Locate the cell with the specified text and output its (X, Y) center coordinate. 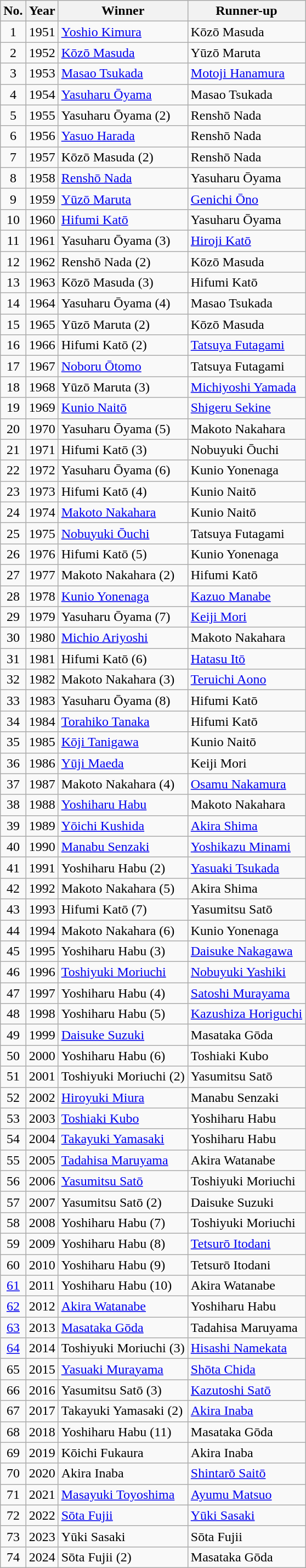
1997 (42, 993)
Sōta Fujii (2) (123, 1557)
44 (13, 931)
4 (13, 94)
33 (13, 701)
Ayumu Matsuo (246, 1494)
Yoshiharu Habu (3) (123, 951)
Yasuharu Ōyama (2) (123, 115)
Kōichi Fukaura (123, 1453)
2006 (42, 1181)
18 (13, 387)
1980 (42, 638)
1965 (42, 324)
Hisashi Namekata (246, 1348)
38 (13, 805)
63 (13, 1328)
1977 (42, 575)
2004 (42, 1139)
Kōji Tanigawa (123, 742)
Yasuharu Ōyama (5) (123, 429)
1993 (42, 909)
2021 (42, 1494)
2020 (42, 1474)
30 (13, 638)
3 (13, 74)
12 (13, 262)
72 (13, 1515)
1971 (42, 450)
13 (13, 283)
Shōta Chida (246, 1369)
Yasuaki Tsukada (246, 867)
No. (13, 11)
Toshiyuki Moriuchi (3) (123, 1348)
1962 (42, 262)
70 (13, 1474)
Yūzō Maruta (2) (123, 324)
Makoto Nakahara (6) (123, 931)
1991 (42, 867)
2 (13, 53)
Yoshiharu Habu (2) (123, 867)
2023 (42, 1536)
1964 (42, 304)
53 (13, 1118)
42 (13, 888)
Daisuke Nakagawa (246, 951)
Yoshiharu Habu (7) (123, 1223)
57 (13, 1202)
1951 (42, 32)
Yasumitsu Satō (3) (123, 1390)
1961 (42, 240)
48 (13, 1014)
1956 (42, 136)
2015 (42, 1369)
28 (13, 596)
Takayuki Yamasaki (2) (123, 1411)
67 (13, 1411)
2003 (42, 1118)
40 (13, 847)
Yoshiharu Habu (10) (123, 1286)
2009 (42, 1244)
66 (13, 1390)
Yoshio Kimura (123, 32)
Yoshiharu Habu (9) (123, 1264)
Kazuo Manabe (246, 596)
2012 (42, 1307)
Hifumi Katō (3) (123, 450)
Yoshiharu Habu (8) (123, 1244)
2019 (42, 1453)
2016 (42, 1390)
Renshō Nada (2) (123, 262)
1957 (42, 157)
1954 (42, 94)
1952 (42, 53)
1989 (42, 826)
Hatasu Itō (246, 659)
1988 (42, 805)
Makoto Nakahara (5) (123, 888)
1986 (42, 763)
60 (13, 1264)
2002 (42, 1097)
Kōzō Masuda (2) (123, 157)
74 (13, 1557)
19 (13, 408)
2014 (42, 1348)
1999 (42, 1035)
Shigeru Sekine (246, 408)
9 (13, 199)
1976 (42, 554)
Hifumi Katō (5) (123, 554)
Osamu Nakamura (246, 784)
Yoshiharu Habu (11) (123, 1432)
14 (13, 304)
Hifumi Katō (2) (123, 345)
Yasuaki Murayama (123, 1369)
Teruichi Aono (246, 680)
8 (13, 178)
Kōzō Masuda (3) (123, 283)
1963 (42, 283)
1984 (42, 721)
27 (13, 575)
2007 (42, 1202)
Yoshiharu Habu (6) (123, 1056)
1960 (42, 220)
Motoji Hanamura (246, 74)
2017 (42, 1411)
22 (13, 471)
1959 (42, 199)
Torahiko Tanaka (123, 721)
2000 (42, 1056)
1968 (42, 387)
Makoto Nakahara (3) (123, 680)
Winner (123, 11)
43 (13, 909)
1994 (42, 931)
2011 (42, 1286)
1958 (42, 178)
1992 (42, 888)
51 (13, 1077)
36 (13, 763)
31 (13, 659)
Yōichi Kushida (123, 826)
24 (13, 512)
Yasuharu Ōyama (4) (123, 304)
Makoto Nakahara (4) (123, 784)
1981 (42, 659)
1998 (42, 1014)
Michio Ariyoshi (123, 638)
49 (13, 1035)
56 (13, 1181)
52 (13, 1097)
1953 (42, 74)
73 (13, 1536)
37 (13, 784)
16 (13, 345)
2001 (42, 1077)
7 (13, 157)
64 (13, 1348)
1969 (42, 408)
1970 (42, 429)
32 (13, 680)
29 (13, 617)
26 (13, 554)
11 (13, 240)
1975 (42, 533)
1967 (42, 366)
1973 (42, 491)
Yasumitsu Satō (2) (123, 1202)
1995 (42, 951)
25 (13, 533)
Hifumi Katō (7) (123, 909)
69 (13, 1453)
Toshiyuki Moriuchi (2) (123, 1077)
Takayuki Yamasaki (123, 1139)
1987 (42, 784)
65 (13, 1369)
Hifumi Katō (4) (123, 491)
2008 (42, 1223)
17 (13, 366)
35 (13, 742)
15 (13, 324)
47 (13, 993)
1972 (42, 471)
1983 (42, 701)
21 (13, 450)
59 (13, 1244)
55 (13, 1160)
34 (13, 721)
Year (42, 11)
1978 (42, 596)
1 (13, 32)
Yoshikazu Minami (246, 847)
5 (13, 115)
1974 (42, 512)
Noboru Ōtomo (123, 366)
Kazushiza Horiguchi (246, 1014)
10 (13, 220)
1990 (42, 847)
Yoshiharu Habu (5) (123, 1014)
6 (13, 136)
Yasuharu Ōyama (7) (123, 617)
Runner-up (246, 11)
1979 (42, 617)
68 (13, 1432)
41 (13, 867)
2013 (42, 1328)
2022 (42, 1515)
2005 (42, 1160)
Kazutoshi Satō (246, 1390)
Yasuharu Ōyama (8) (123, 701)
Hifumi Katō (6) (123, 659)
Yūzō Maruta (3) (123, 387)
23 (13, 491)
1985 (42, 742)
Hiroyuki Miura (123, 1097)
Nobuyuki Yashiki (246, 972)
Makoto Nakahara (2) (123, 575)
46 (13, 972)
Shintarō Saitō (246, 1474)
1966 (42, 345)
50 (13, 1056)
20 (13, 429)
62 (13, 1307)
45 (13, 951)
2018 (42, 1432)
61 (13, 1286)
71 (13, 1494)
Yasuharu Ōyama (3) (123, 240)
58 (13, 1223)
Masayuki Toyoshima (123, 1494)
Yasuharu Ōyama (6) (123, 471)
Michiyoshi Yamada (246, 387)
Hiroji Katō (246, 240)
Yasuo Harada (123, 136)
1996 (42, 972)
54 (13, 1139)
2010 (42, 1264)
Satoshi Murayama (246, 993)
Yoshiharu Habu (4) (123, 993)
2024 (42, 1557)
1955 (42, 115)
1982 (42, 680)
Yūji Maeda (123, 763)
Genichi Ōno (246, 199)
39 (13, 826)
